Extract the [x, y] coordinate from the center of the cell holding the provided text.  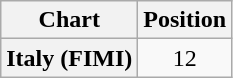
Chart [70, 20]
Position [185, 20]
Italy (FIMI) [70, 58]
12 [185, 58]
